For the text-containing cell, return its midpoint in [X, Y] coordinate format. 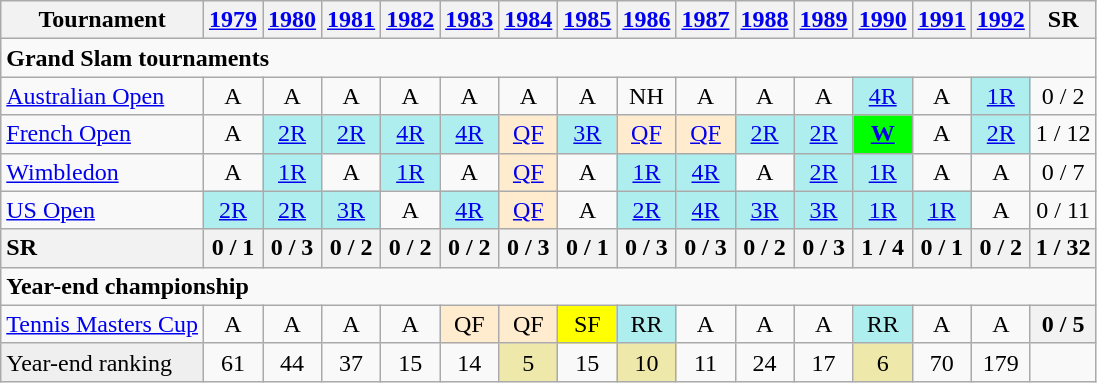
61 [232, 362]
Australian Open [102, 96]
1991 [942, 20]
Wimbledon [102, 172]
1980 [292, 20]
10 [646, 362]
179 [1000, 362]
1987 [706, 20]
1981 [352, 20]
14 [470, 362]
70 [942, 362]
1984 [528, 20]
1988 [764, 20]
0 / 5 [1063, 324]
6 [882, 362]
1 / 32 [1063, 248]
Year-end ranking [102, 362]
1989 [824, 20]
1982 [410, 20]
5 [528, 362]
1990 [882, 20]
24 [764, 362]
37 [352, 362]
NH [646, 96]
US Open [102, 210]
Year-end championship [548, 286]
1979 [232, 20]
W [882, 134]
Grand Slam tournaments [548, 58]
French Open [102, 134]
1 / 12 [1063, 134]
SF [588, 324]
1986 [646, 20]
0 / 7 [1063, 172]
17 [824, 362]
44 [292, 362]
1983 [470, 20]
Tournament [102, 20]
11 [706, 362]
1985 [588, 20]
1992 [1000, 20]
Tennis Masters Cup [102, 324]
1 / 4 [882, 248]
0 / 11 [1063, 210]
